Search for the cell housing the specified text and yield its (x, y) center coordinate. 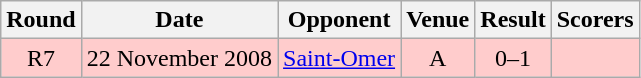
R7 (41, 58)
Venue (438, 20)
A (438, 58)
Scorers (595, 20)
Result (513, 20)
Date (179, 20)
Opponent (340, 20)
22 November 2008 (179, 58)
0–1 (513, 58)
Saint-Omer (340, 58)
Round (41, 20)
